Scan for the cell matching the given text and deliver its [X, Y] coordinate at center. 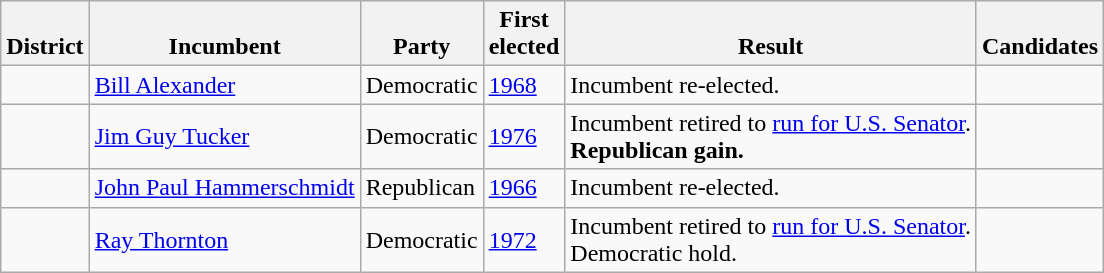
Incumbent retired to run for U.S. Senator.Democratic hold. [771, 240]
Bill Alexander [224, 85]
1968 [524, 85]
Incumbent [224, 34]
Ray Thornton [224, 240]
Candidates [1040, 34]
1966 [524, 188]
1976 [524, 136]
Result [771, 34]
Jim Guy Tucker [224, 136]
1972 [524, 240]
John Paul Hammerschmidt [224, 188]
Republican [422, 188]
District [45, 34]
Firstelected [524, 34]
Party [422, 34]
Incumbent retired to run for U.S. Senator.Republican gain. [771, 136]
